For the text-containing cell, return its midpoint in [x, y] coordinate format. 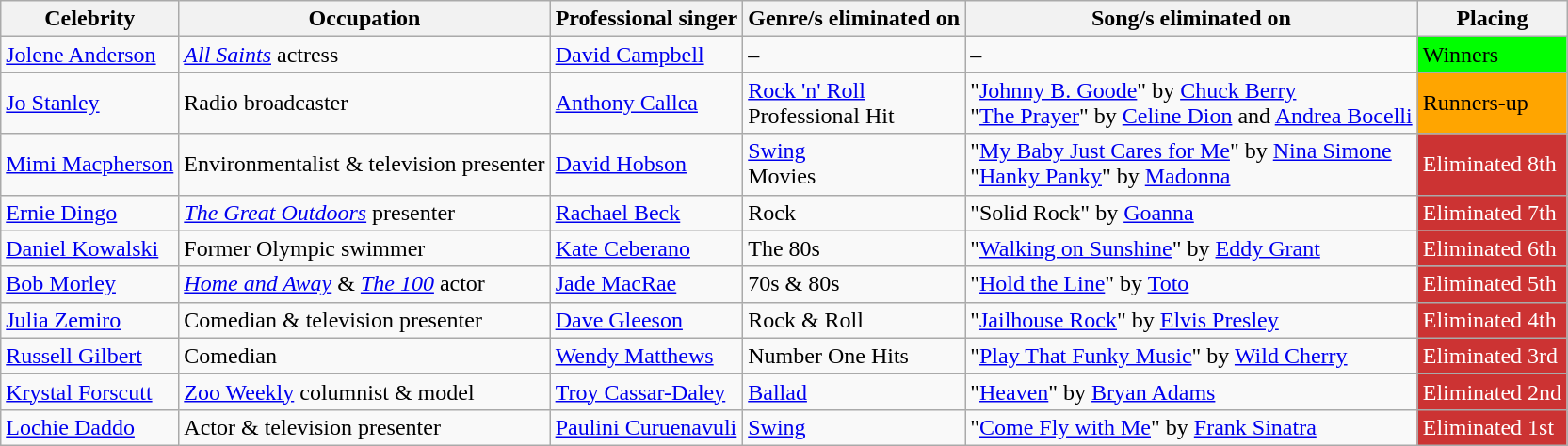
Eliminated 1st [1492, 427]
Comedian & television presenter [364, 320]
Julia Zemiro [90, 320]
Occupation [364, 19]
Winners [1492, 55]
Jade MacRae [646, 284]
Wendy Matthews [646, 356]
70s & 80s [854, 284]
Russell Gilbert [90, 356]
Dave Gleeson [646, 320]
Zoo Weekly columnist & model [364, 391]
"Come Fly with Me" by Frank Sinatra [1192, 427]
Ballad [854, 391]
Actor & television presenter [364, 427]
David Campbell [646, 55]
Troy Cassar-Daley [646, 391]
Radio broadcaster [364, 104]
Mimi Macpherson [90, 164]
Environmentalist & television presenter [364, 164]
Runners-up [1492, 104]
Krystal Forscutt [90, 391]
Comedian [364, 356]
Eliminated 2nd [1492, 391]
The Great Outdoors presenter [364, 213]
"Walking on Sunshine" by Eddy Grant [1192, 248]
Rock [854, 213]
"Heaven" by Bryan Adams [1192, 391]
"Hold the Line" by Toto [1192, 284]
Eliminated 6th [1492, 248]
SwingMovies [854, 164]
Swing [854, 427]
Celebrity [90, 19]
Daniel Kowalski [90, 248]
Rachael Beck [646, 213]
Bob Morley [90, 284]
Paulini Curuenavuli [646, 427]
Kate Ceberano [646, 248]
Rock 'n' RollProfessional Hit [854, 104]
Eliminated 7th [1492, 213]
Eliminated 4th [1492, 320]
Former Olympic swimmer [364, 248]
"Johnny B. Goode" by Chuck Berry"The Prayer" by Celine Dion and Andrea Bocelli [1192, 104]
Jolene Anderson [90, 55]
Genre/s eliminated on [854, 19]
Eliminated 5th [1492, 284]
Ernie Dingo [90, 213]
Placing [1492, 19]
Rock & Roll [854, 320]
All Saints actress [364, 55]
Number One Hits [854, 356]
"Play That Funky Music" by Wild Cherry [1192, 356]
Eliminated 8th [1492, 164]
"My Baby Just Cares for Me" by Nina Simone"Hanky Panky" by Madonna [1192, 164]
Home and Away & The 100 actor [364, 284]
Jo Stanley [90, 104]
Anthony Callea [646, 104]
"Jailhouse Rock" by Elvis Presley [1192, 320]
Song/s eliminated on [1192, 19]
"Solid Rock" by Goanna [1192, 213]
Professional singer [646, 19]
David Hobson [646, 164]
The 80s [854, 248]
Lochie Daddo [90, 427]
Eliminated 3rd [1492, 356]
